Determine the (x, y) coordinate at the center of the cell enclosing the given text.  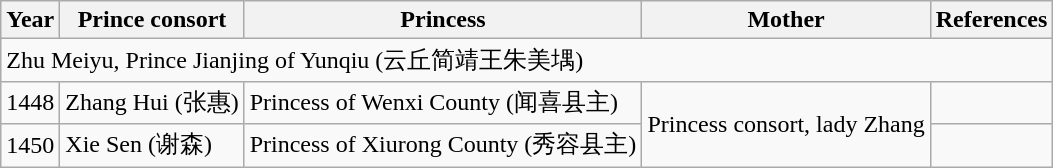
Mother (786, 20)
Princess (443, 20)
Zhu Meiyu, Prince Jianjing of Yunqiu (云丘简靖王朱美堣) (527, 60)
Zhang Hui (张惠) (152, 102)
1448 (30, 102)
1450 (30, 146)
Xie Sen (谢森) (152, 146)
References (992, 20)
Princess of Wenxi County (闻喜县主) (443, 102)
Princess of Xiurong County (秀容县主) (443, 146)
Prince consort (152, 20)
Year (30, 20)
Princess consort, lady Zhang (786, 124)
